Determine the (X, Y) coordinate at the center of the cell enclosing the given text.  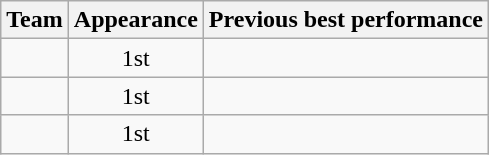
Team (35, 20)
Previous best performance (346, 20)
Appearance (136, 20)
